Detect which cell encompasses the target text, then output its (X, Y) center coordinate. 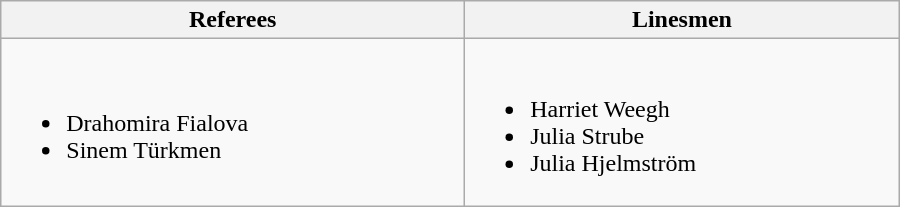
Referees (233, 20)
Harriet Weegh Julia Strube Julia Hjelmström (682, 122)
Drahomira Fialova Sinem Türkmen (233, 122)
Linesmen (682, 20)
